Return (x, y) of the center of cell containing provided text 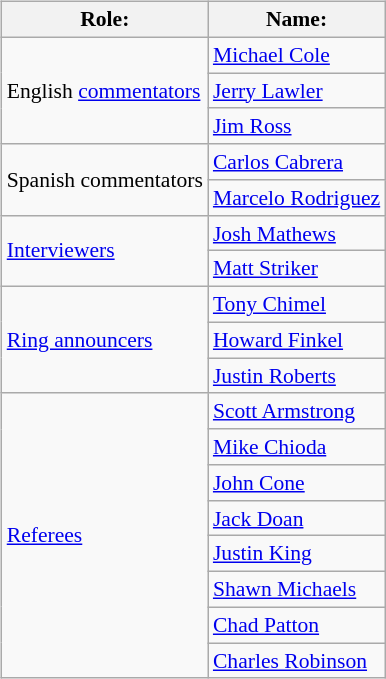
Jim Ross (296, 126)
Ring announcers (105, 340)
Michael Cole (296, 55)
Josh Mathews (296, 233)
Role: (105, 20)
Referees (105, 536)
Tony Chimel (296, 305)
Jerry Lawler (296, 91)
Shawn Michaels (296, 590)
English commentators (105, 90)
Marcelo Rodriguez (296, 198)
Charles Robinson (296, 661)
Scott Armstrong (296, 411)
Justin King (296, 554)
Chad Patton (296, 625)
Name: (296, 20)
Jack Doan (296, 518)
Matt Striker (296, 269)
John Cone (296, 483)
Carlos Cabrera (296, 162)
Justin Roberts (296, 376)
Mike Chioda (296, 447)
Howard Finkel (296, 340)
Spanish commentators (105, 180)
Interviewers (105, 250)
